Capture the cell that displays the provided text and extract its (X, Y) central coordinate. 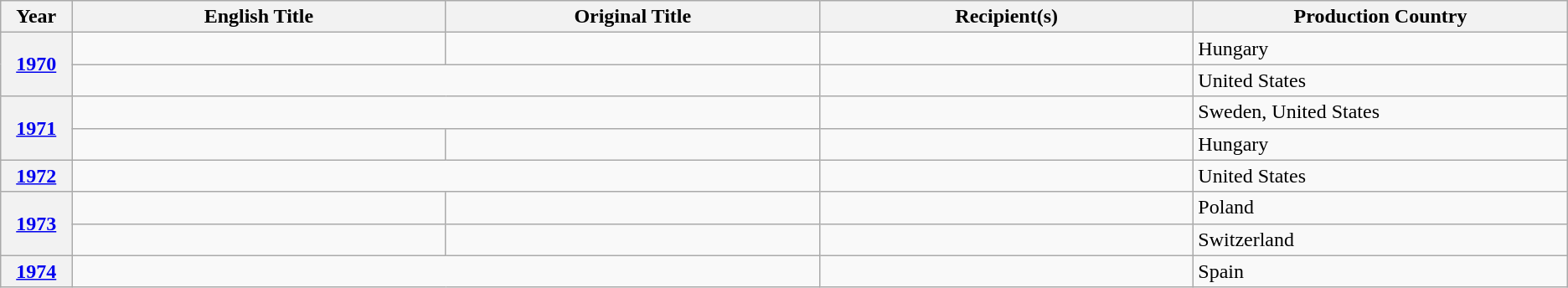
Original Title (632, 17)
Poland (1380, 208)
Recipient(s) (1006, 17)
Switzerland (1380, 239)
Production Country (1380, 17)
1973 (37, 224)
Spain (1380, 271)
English Title (259, 17)
Sweden, United States (1380, 112)
1972 (37, 176)
1974 (37, 271)
1970 (37, 64)
1971 (37, 128)
Year (37, 17)
